Determine the (X, Y) coordinate at the center of the cell enclosing the given text.  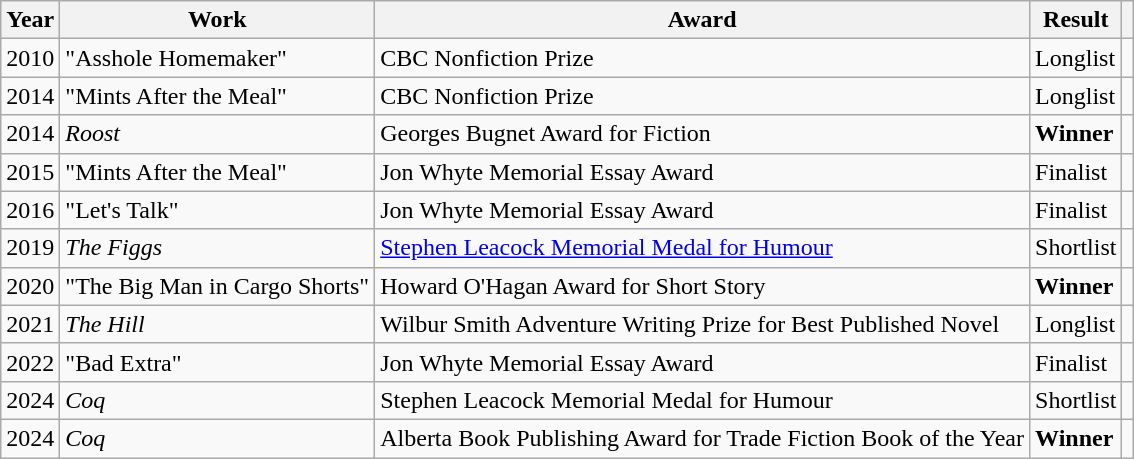
Georges Bugnet Award for Fiction (702, 134)
Award (702, 20)
"Bad Extra" (218, 362)
Result (1076, 20)
2010 (30, 58)
"The Big Man in Cargo Shorts" (218, 286)
2016 (30, 210)
The Figgs (218, 248)
"Let's Talk" (218, 210)
2021 (30, 324)
Work (218, 20)
2015 (30, 172)
2022 (30, 362)
Howard O'Hagan Award for Short Story (702, 286)
2020 (30, 286)
Roost (218, 134)
Wilbur Smith Adventure Writing Prize for Best Published Novel (702, 324)
Year (30, 20)
The Hill (218, 324)
Alberta Book Publishing Award for Trade Fiction Book of the Year (702, 438)
"Asshole Homemaker" (218, 58)
2019 (30, 248)
